For the text-containing cell, return its midpoint in [X, Y] coordinate format. 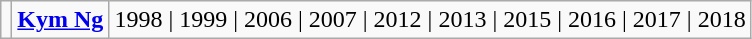
Kym Ng [60, 20]
1998 | 1999 | 2006 | 2007 | 2012 | 2013 | 2015 | 2016 | 2017 | 2018 [430, 20]
